For the text-containing cell, return its midpoint in [x, y] coordinate format. 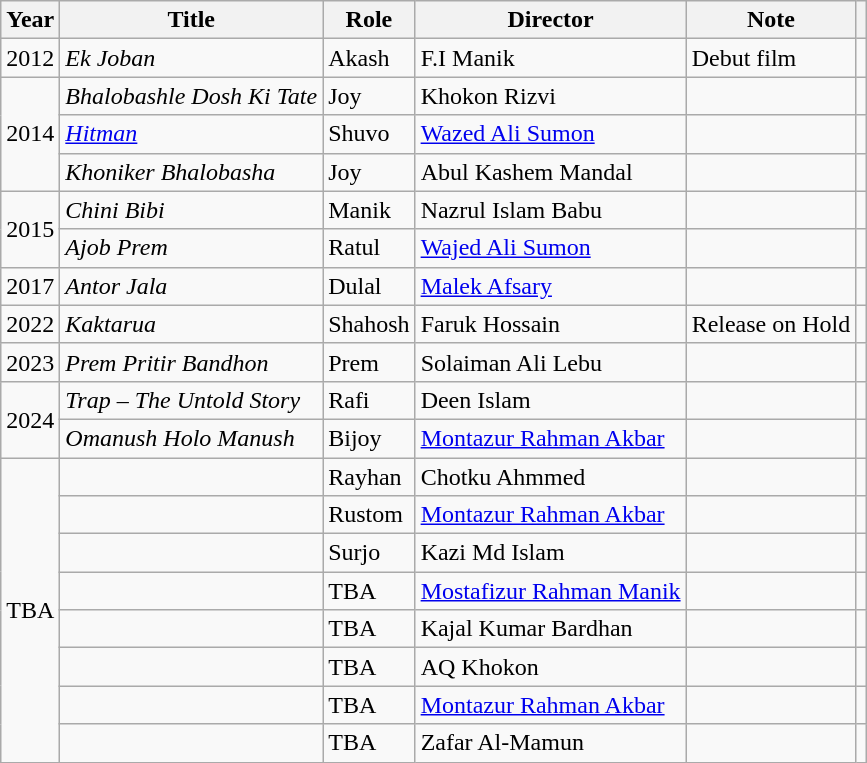
Antor Jala [192, 286]
Rafi [369, 400]
Dulal [369, 286]
Prem Pritir Bandhon [192, 362]
Akash [369, 58]
Mostafizur Rahman Manik [550, 591]
Kajal Kumar Bardhan [550, 629]
Trap – The Untold Story [192, 400]
Director [550, 20]
Solaiman Ali Lebu [550, 362]
Shahosh [369, 324]
Abul Kashem Mandal [550, 172]
Prem [369, 362]
Ajob Prem [192, 248]
Omanush Holo Manush [192, 438]
Khokon Rizvi [550, 96]
2022 [30, 324]
Hitman [192, 134]
Shuvo [369, 134]
Zafar Al-Mamun [550, 743]
Wazed Ali Sumon [550, 134]
Malek Afsary [550, 286]
Ek Joban [192, 58]
2015 [30, 229]
2012 [30, 58]
Ratul [369, 248]
F.I Manik [550, 58]
Faruk Hossain [550, 324]
Year [30, 20]
Release on Hold [771, 324]
2014 [30, 134]
Deen Islam [550, 400]
Bijoy [369, 438]
Chotku Ahmmed [550, 477]
Debut film [771, 58]
Bhalobashle Dosh Ki Tate [192, 96]
Manik [369, 210]
Surjo [369, 553]
Title [192, 20]
Rustom [369, 515]
Role [369, 20]
Chini Bibi [192, 210]
2017 [30, 286]
Rayhan [369, 477]
Kazi Md Islam [550, 553]
Kaktarua [192, 324]
Note [771, 20]
2023 [30, 362]
Nazrul Islam Babu [550, 210]
2024 [30, 419]
Wajed Ali Sumon [550, 248]
Khoniker Bhalobasha [192, 172]
AQ Khokon [550, 667]
